Return the [X, Y] coordinate for the center point of the cell that contains the specified text.  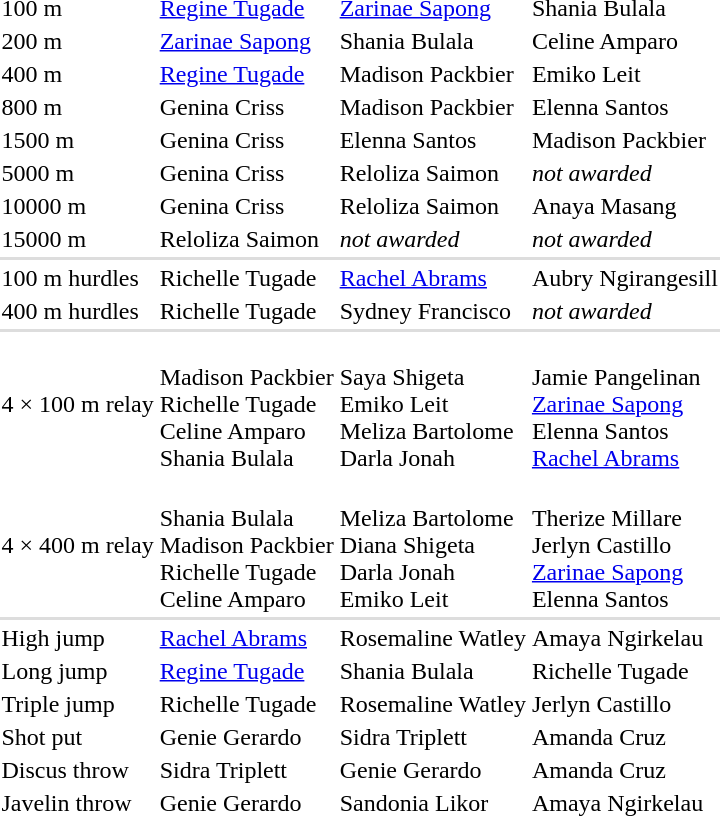
100 m hurdles [78, 278]
Amaya Ngirkelau [624, 638]
800 m [78, 107]
Zarinae Sapong [246, 41]
5000 m [78, 173]
Sydney Francisco [432, 311]
10000 m [78, 206]
200 m [78, 41]
Jerlyn Castillo [624, 704]
Triple jump [78, 704]
High jump [78, 638]
Jamie PangelinanZarinae SapongElenna SantosRachel Abrams [624, 404]
4 × 100 m relay [78, 404]
Aubry Ngirangesill [624, 278]
Long jump [78, 671]
Anaya Masang [624, 206]
Therize MillareJerlyn CastilloZarinae SapongElenna Santos [624, 545]
Shania BulalaMadison PackbierRichelle TugadeCeline Amparo [246, 545]
Madison PackbierRichelle TugadeCeline AmparoShania Bulala [246, 404]
Shot put [78, 737]
Meliza BartolomeDiana ShigetaDarla JonahEmiko Leit [432, 545]
400 m [78, 74]
Discus throw [78, 770]
400 m hurdles [78, 311]
4 × 400 m relay [78, 545]
1500 m [78, 140]
15000 m [78, 239]
Saya ShigetaEmiko LeitMeliza BartolomeDarla Jonah [432, 404]
Celine Amparo [624, 41]
Emiko Leit [624, 74]
